Identify which cell holds the provided text, then report its (x, y) central coordinate. 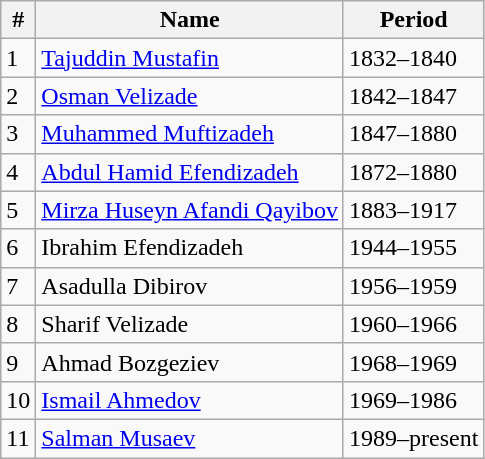
1944–1955 (413, 248)
Salman Musaev (190, 438)
Asadulla Dibirov (190, 286)
8 (18, 324)
7 (18, 286)
2 (18, 96)
Ismail Ahmedov (190, 400)
11 (18, 438)
1960–1966 (413, 324)
Period (413, 20)
1 (18, 58)
1956–1959 (413, 286)
1872–1880 (413, 172)
Tajuddin Mustafin (190, 58)
6 (18, 248)
1989–present (413, 438)
1968–1969 (413, 362)
9 (18, 362)
Abdul Hamid Efendizadeh (190, 172)
# (18, 20)
1842–1847 (413, 96)
1832–1840 (413, 58)
10 (18, 400)
1883–1917 (413, 210)
Name (190, 20)
4 (18, 172)
Muhammed Muftizadeh (190, 134)
Ibrahim Efendizadeh (190, 248)
5 (18, 210)
1847–1880 (413, 134)
Mirza Huseyn Afandi Qayibov (190, 210)
Ahmad Bozgeziev (190, 362)
1969–1986 (413, 400)
3 (18, 134)
Sharif Velizade (190, 324)
Osman Velizade (190, 96)
